For the text-containing cell, return its midpoint in (X, Y) coordinate format. 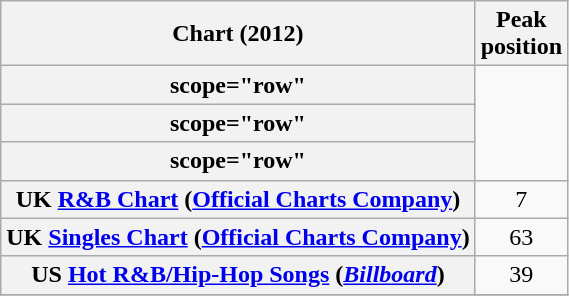
US Hot R&B/Hip-Hop Songs (Billboard) (238, 275)
7 (521, 199)
UK Singles Chart (Official Charts Company) (238, 237)
Chart (2012) (238, 34)
Peakposition (521, 34)
UK R&B Chart (Official Charts Company) (238, 199)
63 (521, 237)
39 (521, 275)
